Provide the [x, y] coordinate of the cell's center where the given text is located.  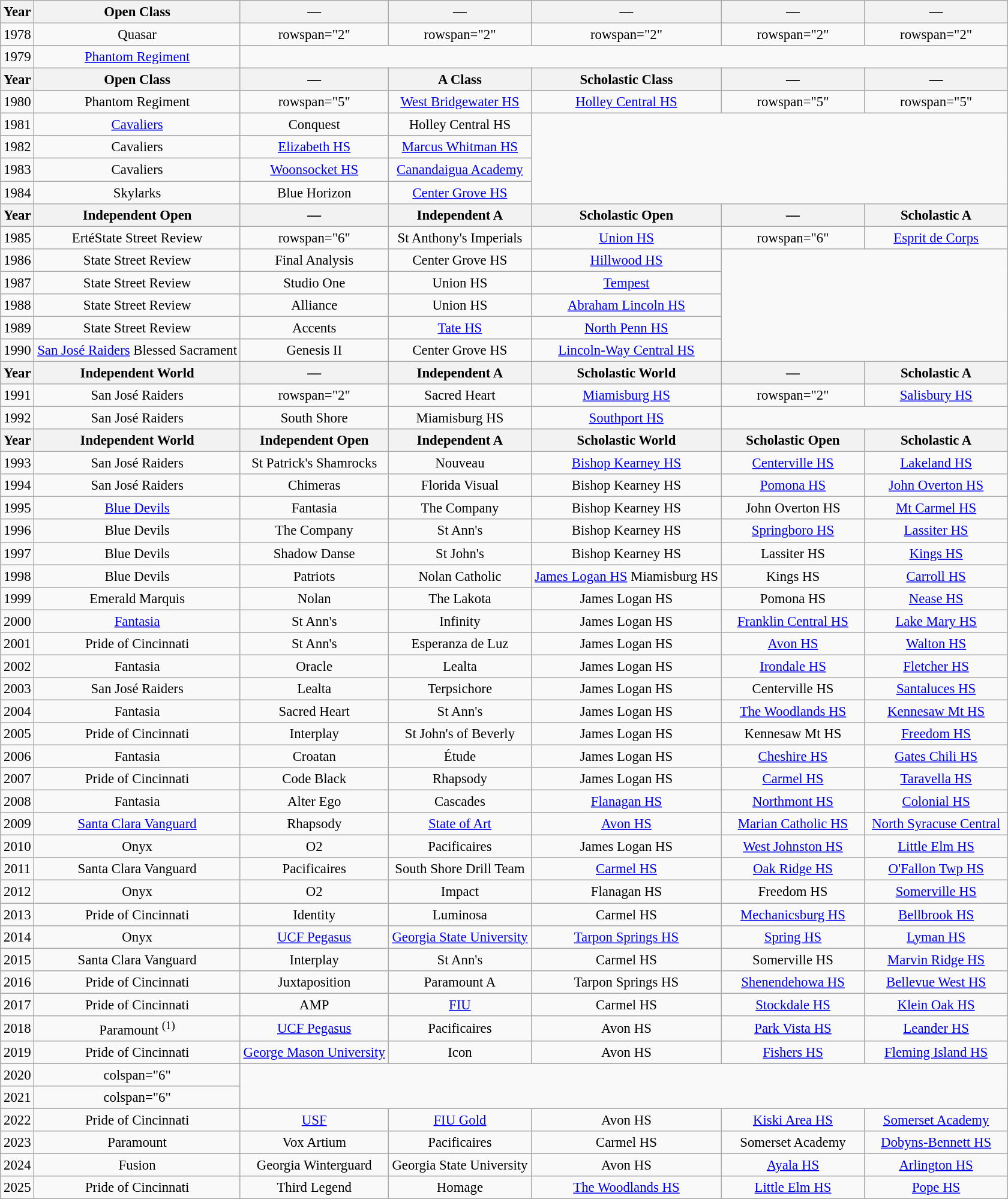
James Logan HS Miamisburg HS [626, 576]
1986 [17, 260]
Lakeland HS [936, 463]
2008 [17, 802]
FIU Gold [460, 1120]
Fishers HS [793, 1053]
Cheshire HS [793, 757]
2001 [17, 644]
Quasar [137, 35]
St John's of Beverly [460, 734]
Infinity [460, 621]
1979 [17, 57]
Mechanicsburg HS [793, 915]
Nolan Catholic [460, 576]
2019 [17, 1053]
2015 [17, 960]
2014 [17, 937]
Georgia Winterguard [314, 1165]
The Lakota [460, 598]
Oracle [314, 666]
1994 [17, 485]
Marian Catholic HS [793, 824]
Lake Mary HS [936, 621]
2007 [17, 779]
Kiski Area HS [793, 1120]
South Shore [314, 418]
Juxtaposition [314, 982]
2022 [17, 1120]
West Bridgewater HS [460, 102]
Santaluces HS [936, 689]
North Syracuse Central [936, 824]
2004 [17, 711]
2016 [17, 982]
2013 [17, 915]
1981 [17, 125]
North Penn HS [626, 328]
1984 [17, 193]
2000 [17, 621]
1980 [17, 102]
Blue Horizon [314, 193]
St John's [460, 553]
Carroll HS [936, 576]
Pope HS [936, 1188]
Étude [460, 757]
2012 [17, 892]
ErtéState Street Review [137, 238]
1982 [17, 147]
2010 [17, 847]
Shenendehowa HS [793, 982]
Nouveau [460, 463]
Paramount A [460, 982]
Lincoln-Way Central HS [626, 350]
1991 [17, 395]
Croatan [314, 757]
1995 [17, 508]
Nease HS [936, 598]
Final Analysis [314, 260]
2006 [17, 757]
Chimeras [314, 485]
Tate HS [460, 328]
Third Legend [314, 1188]
Scholastic Class [626, 80]
Terpsichore [460, 689]
San José Raiders Blessed Sacrament [137, 350]
Ayala HS [793, 1165]
1998 [17, 576]
2003 [17, 689]
Mt Carmel HS [936, 508]
FIU [460, 1005]
Stockdale HS [793, 1005]
AMP [314, 1005]
Southport HS [626, 418]
Studio One [314, 283]
Skylarks [137, 193]
Park Vista HS [793, 1029]
Woonsocket HS [314, 170]
Genesis II [314, 350]
Marcus Whitman HS [460, 147]
Dobyns-Bennett HS [936, 1143]
Tempest [626, 283]
Alter Ego [314, 802]
1992 [17, 418]
2018 [17, 1029]
Icon [460, 1053]
Irondale HS [793, 666]
O'Fallon Twp HS [936, 870]
1978 [17, 35]
Abraham Lincoln HS [626, 305]
George Mason University [314, 1053]
2021 [17, 1098]
Gates Chili HS [936, 757]
South Shore Drill Team [460, 870]
Cascades [460, 802]
1987 [17, 283]
Nolan [314, 598]
Oak Ridge HS [793, 870]
Hillwood HS [626, 260]
1999 [17, 598]
1996 [17, 531]
Alliance [314, 305]
State of Art [460, 824]
Canandaigua Academy [460, 170]
Vox Artium [314, 1143]
2017 [17, 1005]
Springboro HS [793, 531]
Esprit de Corps [936, 238]
Spring HS [793, 937]
Salisbury HS [936, 395]
Colonial HS [936, 802]
2005 [17, 734]
Luminosa [460, 915]
2011 [17, 870]
2009 [17, 824]
Homage [460, 1188]
2023 [17, 1143]
Impact [460, 892]
Elizabeth HS [314, 147]
Walton HS [936, 644]
Bellevue West HS [936, 982]
Accents [314, 328]
1990 [17, 350]
Northmont HS [793, 802]
1985 [17, 238]
2002 [17, 666]
1983 [17, 170]
USF [314, 1120]
2024 [17, 1165]
2025 [17, 1188]
Emerald Marquis [137, 598]
West Johnston HS [793, 847]
Paramount [137, 1143]
Franklin Central HS [793, 621]
Lyman HS [936, 937]
Arlington HS [936, 1165]
1989 [17, 328]
2020 [17, 1075]
A Class [460, 80]
Conquest [314, 125]
Leander HS [936, 1029]
Code Black [314, 779]
1997 [17, 553]
Shadow Danse [314, 553]
Klein Oak HS [936, 1005]
Fleming Island HS [936, 1053]
Taravella HS [936, 779]
Marvin Ridge HS [936, 960]
Esperanza de Luz [460, 644]
1988 [17, 305]
Fusion [137, 1165]
St Anthony's Imperials [460, 238]
St Patrick's Shamrocks [314, 463]
1993 [17, 463]
Identity [314, 915]
Paramount (1) [137, 1029]
Florida Visual [460, 485]
Fletcher HS [936, 666]
Patriots [314, 576]
Bellbrook HS [936, 915]
